Find where the given text appears and provide that cell's center as (X, Y) coordinate. 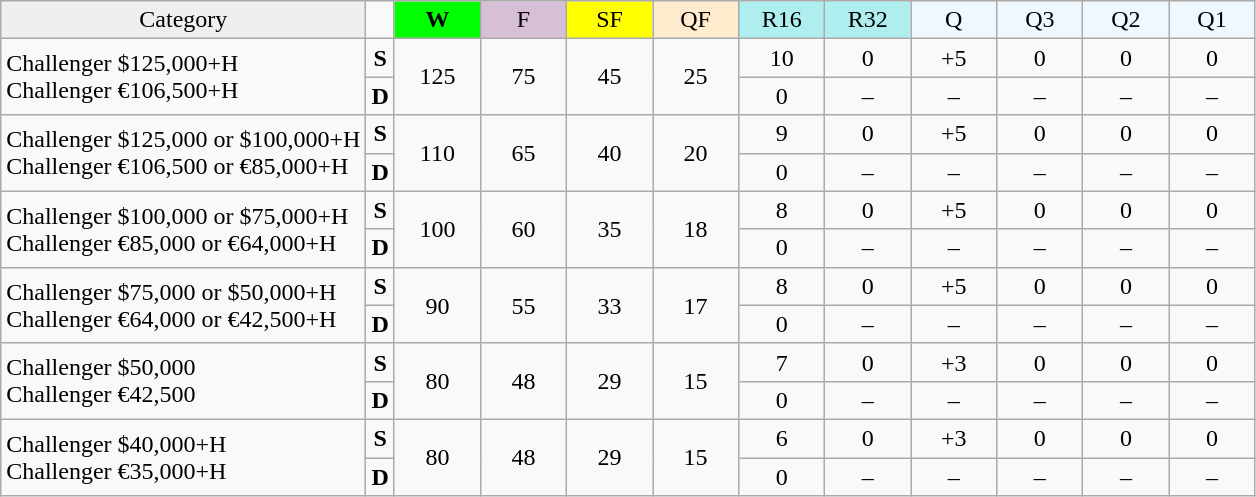
SF (610, 20)
90 (437, 305)
75 (523, 77)
Q3 (1040, 20)
25 (696, 77)
QF (696, 20)
60 (523, 229)
20 (696, 153)
17 (696, 305)
R16 (782, 20)
Q1 (1212, 20)
6 (782, 438)
Category (184, 20)
Challenger $125,000 or $100,000+HChallenger €106,500 or €85,000+H (184, 153)
Challenger $75,000 or $50,000+HChallenger €64,000 or €42,500+H (184, 305)
Challenger $125,000+HChallenger €106,500+H (184, 77)
100 (437, 229)
110 (437, 153)
45 (610, 77)
F (523, 20)
65 (523, 153)
9 (782, 134)
125 (437, 77)
Q (954, 20)
10 (782, 58)
Challenger $40,000+HChallenger €35,000+H (184, 457)
35 (610, 229)
7 (782, 362)
33 (610, 305)
W (437, 20)
R32 (868, 20)
40 (610, 153)
18 (696, 229)
55 (523, 305)
Q2 (1126, 20)
Challenger $100,000 or $75,000+HChallenger €85,000 or €64,000+H (184, 229)
Challenger $50,000Challenger €42,500 (184, 381)
